Pinpoint the cell where the given text exists, returning its (X, Y) midpoint coordinate. 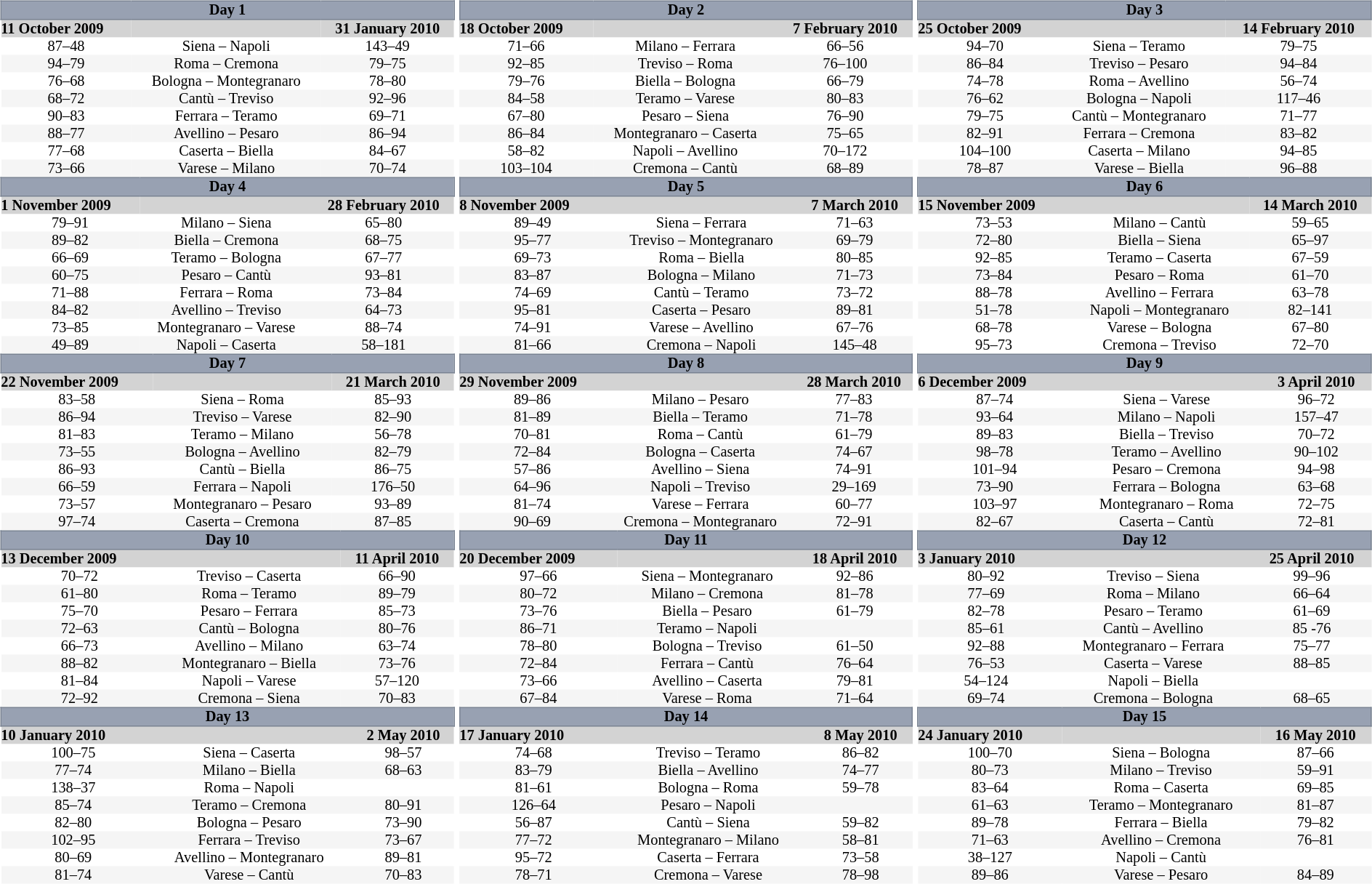
Teramo – Avellino (1166, 452)
11 April 2010 (397, 558)
Avellino – Cremona (1161, 840)
Montegranaro – Biella (249, 663)
71–88 (70, 292)
96–72 (1317, 400)
84–82 (70, 310)
Cremona – Napoli (702, 345)
67–76 (855, 327)
97–74 (77, 522)
Pesaro – Ferrara (249, 611)
85–93 (393, 400)
Pesaro – Cremona (1166, 470)
87–85 (393, 522)
63–74 (397, 646)
86–82 (860, 753)
81–84 (79, 680)
61–63 (990, 805)
80–85 (855, 257)
61–80 (79, 593)
70–172 (845, 151)
74–67 (853, 452)
56–87 (533, 823)
93–64 (994, 417)
Milano – Cremona (706, 593)
Cremona – Varese (708, 875)
Cremona – Bologna (1153, 698)
Napoli – Avellino (685, 151)
Treviso – Teramo (708, 753)
56–78 (393, 435)
Teramo – Varese (685, 99)
93–89 (393, 505)
103–104 (526, 169)
Treviso – Caserta (249, 576)
82–91 (985, 134)
71–66 (526, 47)
66–64 (1311, 593)
Napoli – Montegranaro (1160, 310)
Roma – Cremona (227, 64)
Teramo – Caserta (1160, 257)
83–82 (1299, 134)
21 March 2010 (393, 382)
79–82 (1315, 823)
81–78 (855, 593)
Roma – Biella (702, 257)
Ferrara – Roma (227, 292)
Cantù – Treviso (227, 99)
70–81 (532, 435)
79–81 (855, 680)
Pesaro – Cantù (227, 275)
Caserta – Pesaro (702, 310)
69–73 (532, 257)
Caserta – Ferrara (708, 858)
82–90 (393, 417)
85–74 (73, 805)
80–91 (403, 805)
Avellino – Pesaro (227, 134)
Roma – Cantù (701, 435)
Montegranaro – Pesaro (242, 505)
86–71 (538, 628)
Milano – Ferrara (685, 47)
76–68 (66, 81)
69–71 (388, 116)
Ferrara – Teramo (227, 116)
Caserta – Cremona (242, 522)
117–46 (1299, 99)
Varese – Milano (227, 169)
77–68 (66, 151)
87–66 (1315, 753)
73–53 (994, 222)
78–87 (985, 169)
68–63 (403, 771)
72–75 (1317, 505)
Roma – Avellino (1139, 81)
66–59 (77, 487)
100–70 (990, 753)
89–83 (994, 435)
76–81 (1315, 840)
59–82 (860, 823)
88–74 (384, 327)
Roma – Caserta (1161, 788)
72–80 (994, 240)
Avellino – Caserta (706, 680)
78–98 (860, 875)
82–78 (985, 611)
80–76 (397, 628)
90–83 (66, 116)
Bologna – Avellino (242, 452)
22 November 2009 (77, 382)
Milano – Siena (227, 222)
65–80 (384, 222)
73–72 (855, 292)
87–48 (66, 47)
85 -76 (1311, 628)
84–89 (1315, 875)
Biella – Treviso (1166, 435)
64–96 (532, 487)
89–79 (397, 593)
14 February 2010 (1299, 29)
82–80 (73, 823)
71–73 (855, 275)
64–73 (384, 310)
Teramo – Montegranaro (1161, 805)
176–50 (393, 487)
16 May 2010 (1315, 736)
Milano – Napoli (1166, 417)
Varese – Cantù (249, 875)
Biella – Bologna (685, 81)
74–69 (532, 292)
80–73 (990, 771)
72–81 (1317, 522)
10 January 2010 (73, 736)
68–75 (384, 240)
79–91 (70, 222)
95–81 (532, 310)
57–86 (532, 470)
93–81 (384, 275)
Napoli – Cantù (1161, 858)
Ferrara – Treviso (249, 840)
Milano – Cantù (1160, 222)
Teramo – Bologna (227, 257)
Pesaro – Teramo (1153, 611)
Varese – Pesaro (1161, 875)
68–78 (994, 327)
72–92 (79, 698)
66–73 (79, 646)
Day 9 (1145, 363)
68–72 (66, 99)
Pesaro – Roma (1160, 275)
100–75 (73, 753)
58–181 (384, 345)
74–68 (533, 753)
Ferrara – Napoli (242, 487)
69–85 (1315, 788)
85–61 (985, 628)
76–53 (985, 663)
Pesaro – Napoli (708, 805)
Ferrara – Cantù (706, 663)
74–77 (860, 771)
Day 5 (686, 187)
24 January 2010 (990, 736)
15 November 2009 (994, 205)
80–83 (845, 99)
95–77 (532, 240)
Day 14 (686, 717)
Cantù – Teramo (702, 292)
Varese – Roma (706, 698)
Cantù – Biella (242, 470)
Siena – Napoli (227, 47)
87–74 (994, 400)
83–64 (990, 788)
Napoli – Varese (249, 680)
81–89 (532, 417)
61–50 (855, 646)
77–83 (853, 400)
88–82 (79, 663)
Cremona – Treviso (1160, 345)
84–67 (388, 151)
Montegranaro – Roma (1166, 505)
90–69 (532, 522)
29–169 (853, 487)
Roma – Teramo (249, 593)
Bologna – Milano (702, 275)
25 October 2009 (985, 29)
80–92 (985, 576)
81–87 (1315, 805)
Varese – Biella (1139, 169)
Day 15 (1145, 717)
66–79 (845, 81)
90–102 (1317, 452)
Avellino – Milano (249, 646)
Napoli – Biella (1153, 680)
Day 1 (227, 10)
73–55 (77, 452)
Avellino – Treviso (227, 310)
Treviso – Roma (685, 64)
Teramo – Milano (242, 435)
76–90 (845, 116)
60–75 (70, 275)
102–95 (73, 840)
Varese – Bologna (1160, 327)
94–70 (985, 47)
70–74 (388, 169)
Montegranaro – Ferrara (1153, 646)
Cantù – Siena (708, 823)
28 March 2010 (853, 382)
68–89 (845, 169)
Roma – Napoli (249, 788)
Cremona – Montegranaro (701, 522)
94–84 (1299, 64)
66–69 (70, 257)
69–74 (985, 698)
54–124 (985, 680)
61–70 (1310, 275)
83–87 (532, 275)
71–78 (853, 417)
Day 6 (1145, 187)
95–72 (533, 858)
Treviso – Siena (1153, 576)
Montegranaro – Caserta (685, 134)
1 November 2009 (70, 205)
Pesaro – Siena (685, 116)
75–70 (79, 611)
Napoli – Caserta (227, 345)
81–66 (532, 345)
79–76 (526, 81)
72–70 (1310, 345)
99–96 (1311, 576)
Avellino – Montegranaro (249, 858)
29 November 2009 (532, 382)
13 December 2009 (79, 558)
2 May 2010 (403, 736)
7 February 2010 (845, 29)
59–91 (1315, 771)
76–64 (855, 663)
69–79 (855, 240)
Siena – Roma (242, 400)
82–67 (994, 522)
88–77 (66, 134)
61–69 (1311, 611)
18 October 2009 (526, 29)
66–56 (845, 47)
51–78 (994, 310)
67–84 (538, 698)
59–78 (860, 788)
Biella – Pesaro (706, 611)
Cantù – Montegranaro (1139, 116)
Teramo – Napoli (706, 628)
84–58 (526, 99)
94–85 (1299, 151)
157–47 (1317, 417)
6 December 2009 (994, 382)
68–65 (1311, 698)
71–77 (1299, 116)
Caserta – Biella (227, 151)
Montegranaro – Varese (227, 327)
Siena – Ferrara (702, 222)
126–64 (533, 805)
Day 7 (227, 363)
Siena – Montegranaro (706, 576)
Bologna – Caserta (701, 452)
98–78 (994, 452)
Ferrara – Cremona (1139, 134)
8 November 2009 (532, 205)
73–67 (403, 840)
66–90 (397, 576)
138–37 (73, 788)
Day 11 (686, 540)
Milano – Biella (249, 771)
75–65 (845, 134)
96–88 (1299, 169)
Day 12 (1145, 540)
20 December 2009 (538, 558)
Varese – Ferrara (701, 505)
92–86 (855, 576)
97–66 (538, 576)
82–141 (1310, 310)
Avellino – Ferrara (1160, 292)
7 March 2010 (855, 205)
67–77 (384, 257)
88–85 (1311, 663)
Day 13 (227, 717)
25 April 2010 (1311, 558)
75–77 (1311, 646)
Siena – Varese (1166, 400)
78–71 (533, 875)
Day 10 (227, 540)
80–72 (538, 593)
143–49 (388, 47)
101–94 (994, 470)
Bologna – Treviso (706, 646)
Biella – Avellino (708, 771)
95–73 (994, 345)
94–79 (66, 64)
Treviso – Pesaro (1139, 64)
Day 8 (686, 363)
18 April 2010 (855, 558)
58–81 (860, 840)
104–100 (985, 151)
85–73 (397, 611)
Siena – Bologna (1161, 753)
11 October 2009 (66, 29)
76–62 (985, 99)
88–78 (994, 292)
28 February 2010 (384, 205)
Siena – Teramo (1139, 47)
8 May 2010 (860, 736)
86–93 (77, 470)
17 January 2010 (533, 736)
Caserta – Cantù (1166, 522)
Milano – Pesaro (701, 400)
83–79 (533, 771)
Montegranaro – Milano (708, 840)
57–120 (397, 680)
81–83 (77, 435)
14 March 2010 (1310, 205)
73–57 (77, 505)
73–85 (70, 327)
67–59 (1310, 257)
92–96 (388, 99)
76–100 (845, 64)
59–65 (1310, 222)
145–48 (855, 345)
80–69 (73, 858)
Caserta – Milano (1139, 151)
72–91 (853, 522)
Cantù – Bologna (249, 628)
Day 2 (686, 10)
74–78 (985, 81)
Treviso – Montegranaro (702, 240)
82–79 (393, 452)
71–64 (855, 698)
86–75 (393, 470)
94–98 (1317, 470)
Cremona – Siena (249, 698)
73–58 (860, 858)
77–74 (73, 771)
Milano – Treviso (1161, 771)
Bologna – Pesaro (249, 823)
Roma – Milano (1153, 593)
92–88 (985, 646)
3 January 2010 (985, 558)
65–97 (1310, 240)
Siena – Caserta (249, 753)
Biella – Siena (1160, 240)
Caserta – Varese (1153, 663)
Biella – Teramo (701, 417)
103–97 (994, 505)
Napoli – Treviso (701, 487)
49–89 (70, 345)
Treviso – Varese (242, 417)
Ferrara – Biella (1161, 823)
Bologna – Napoli (1139, 99)
89–78 (990, 823)
31 January 2010 (388, 29)
60–77 (853, 505)
Bologna – Montegranaro (227, 81)
Varese – Avellino (702, 327)
Bologna – Roma (708, 788)
3 April 2010 (1317, 382)
77–69 (985, 593)
Day 3 (1145, 10)
63–78 (1310, 292)
56–74 (1299, 81)
Teramo – Cremona (249, 805)
89–49 (532, 222)
83–58 (77, 400)
Day 4 (227, 187)
77–72 (533, 840)
58–82 (526, 151)
81–61 (533, 788)
89–82 (70, 240)
Cantù – Avellino (1153, 628)
38–127 (990, 858)
98–57 (403, 753)
72–63 (79, 628)
Avellino – Siena (701, 470)
Ferrara – Bologna (1166, 487)
Cremona – Cantù (685, 169)
Biella – Cremona (227, 240)
63–68 (1317, 487)
